Capture the cell that displays the provided text and extract its (x, y) central coordinate. 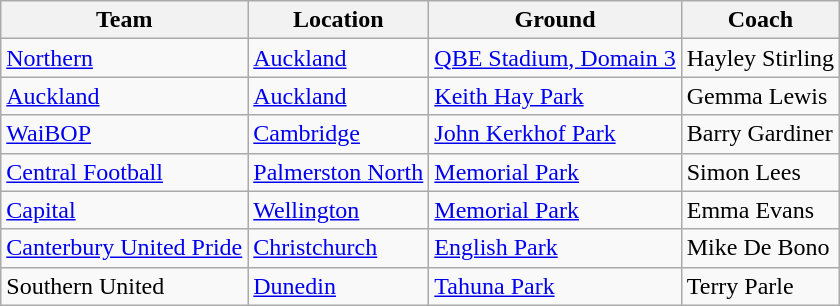
John Kerkhof Park (555, 134)
Cambridge (338, 134)
Simon Lees (760, 172)
Dunedin (338, 286)
Barry Gardiner (760, 134)
Mike De Bono (760, 248)
Central Football (124, 172)
Location (338, 20)
Tahuna Park (555, 286)
Northern (124, 58)
Hayley Stirling (760, 58)
Wellington (338, 210)
Capital (124, 210)
Southern United (124, 286)
Coach (760, 20)
Terry Parle (760, 286)
Keith Hay Park (555, 96)
WaiBOP (124, 134)
QBE Stadium, Domain 3 (555, 58)
Gemma Lewis (760, 96)
Christchurch (338, 248)
Team (124, 20)
Ground (555, 20)
Emma Evans (760, 210)
Canterbury United Pride (124, 248)
English Park (555, 248)
Palmerston North (338, 172)
